Pinpoint the cell where the given text exists, returning its [X, Y] midpoint coordinate. 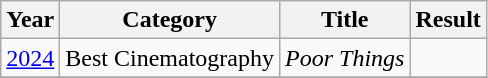
Year [30, 20]
Title [345, 20]
2024 [30, 58]
Category [170, 20]
Result [448, 20]
Poor Things [345, 58]
Best Cinematography [170, 58]
